Find where the given text appears and provide that cell's center as [x, y] coordinate. 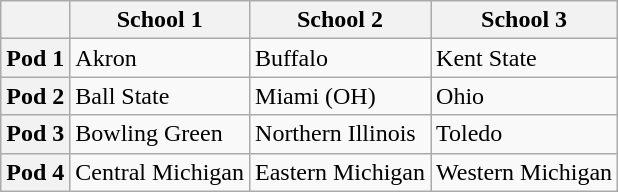
Ball State [160, 96]
Northern Illinois [340, 134]
School 3 [524, 20]
Eastern Michigan [340, 172]
Pod 2 [36, 96]
Ohio [524, 96]
Miami (OH) [340, 96]
School 1 [160, 20]
Pod 3 [36, 134]
Western Michigan [524, 172]
Akron [160, 58]
Central Michigan [160, 172]
Kent State [524, 58]
Buffalo [340, 58]
Pod 1 [36, 58]
School 2 [340, 20]
Bowling Green [160, 134]
Toledo [524, 134]
Pod 4 [36, 172]
